Capture the cell that displays the provided text and extract its (X, Y) central coordinate. 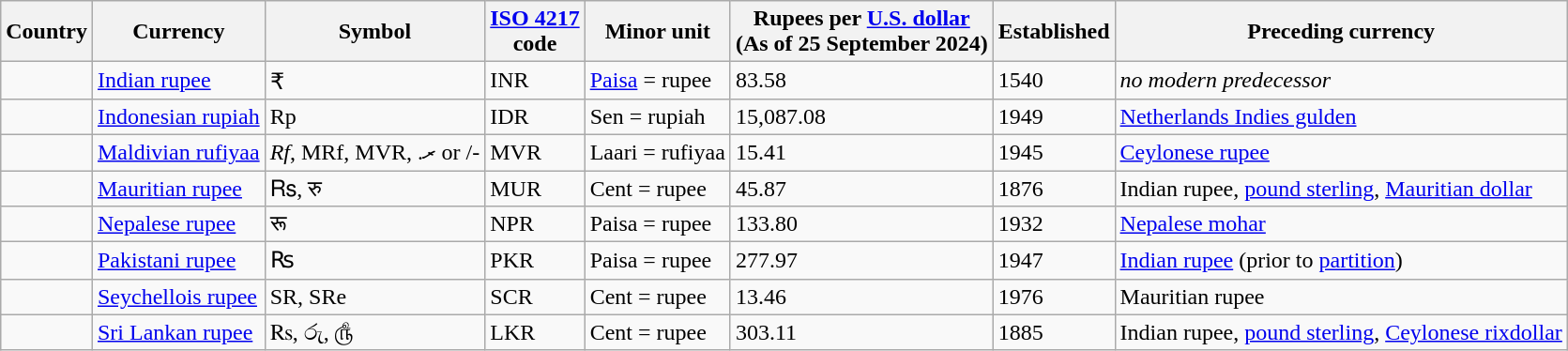
Laari = rufiyaa (657, 152)
1540 (1054, 81)
Established (1054, 32)
Sri Lankan rupee (178, 332)
LKR (535, 332)
MVR (535, 152)
Preceding currency (1341, 32)
PKR (535, 261)
133.80 (861, 224)
₨, රු, ௹ (375, 332)
Seychellois rupee (178, 297)
Indian rupee, pound sterling, Ceylonese rixdollar (1341, 332)
277.97 (861, 261)
Rupees per U.S. dollar(As of 25 September 2024) (861, 32)
1945 (1054, 152)
SCR (535, 297)
Nepalese mohar (1341, 224)
Indian rupee (prior to partition) (1341, 261)
no modern predecessor (1341, 81)
Sen = rupiah (657, 116)
45.87 (861, 189)
Maldivian rufiyaa (178, 152)
1976 (1054, 297)
15.41 (861, 152)
Rf, MRf, MVR, .ރ or /- (375, 152)
NPR (535, 224)
Nepalese rupee (178, 224)
₨ (375, 261)
Symbol (375, 32)
₹ (375, 81)
303.11 (861, 332)
SR, SRe (375, 297)
ISO 4217code (535, 32)
Rp (375, 116)
1949 (1054, 116)
1932 (1054, 224)
Indian rupee, pound sterling, Mauritian dollar (1341, 189)
IDR (535, 116)
13.46 (861, 297)
Currency (178, 32)
15,087.08 (861, 116)
83.58 (861, 81)
Indian rupee (178, 81)
1885 (1054, 332)
INR (535, 81)
Pakistani rupee (178, 261)
Minor unit (657, 32)
Ceylonese rupee (1341, 152)
Netherlands Indies gulden (1341, 116)
MUR (535, 189)
रू (375, 224)
Country (47, 32)
1947 (1054, 261)
Indonesian rupiah (178, 116)
1876 (1054, 189)
₨, रु (375, 189)
